Search for the cell housing the specified text and yield its [x, y] center coordinate. 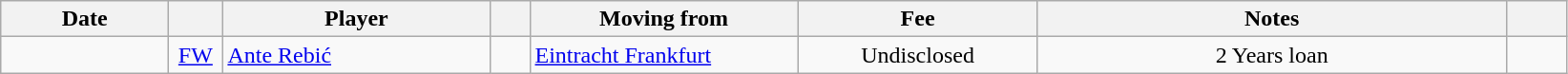
2 Years loan [1271, 55]
FW [196, 55]
Undisclosed [918, 55]
Date [85, 19]
Eintracht Frankfurt [664, 55]
Player [357, 19]
Fee [918, 19]
Ante Rebić [357, 55]
Moving from [664, 19]
Notes [1271, 19]
